Search for the cell housing the specified text and yield its [x, y] center coordinate. 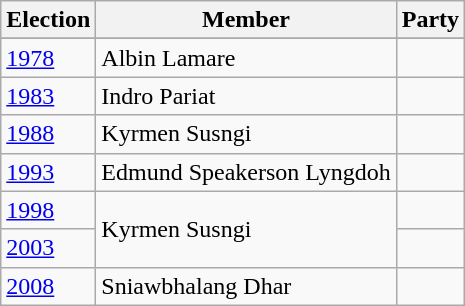
Edmund Speakerson Lyngdoh [246, 172]
Member [246, 20]
Albin Lamare [246, 58]
1983 [48, 96]
Party [430, 20]
1988 [48, 134]
Indro Pariat [246, 96]
1993 [48, 172]
2008 [48, 286]
2003 [48, 248]
1978 [48, 58]
1998 [48, 210]
Sniawbhalang Dhar [246, 286]
Election [48, 20]
